From the cell containing the given text, extract its center point as (x, y) coordinate. 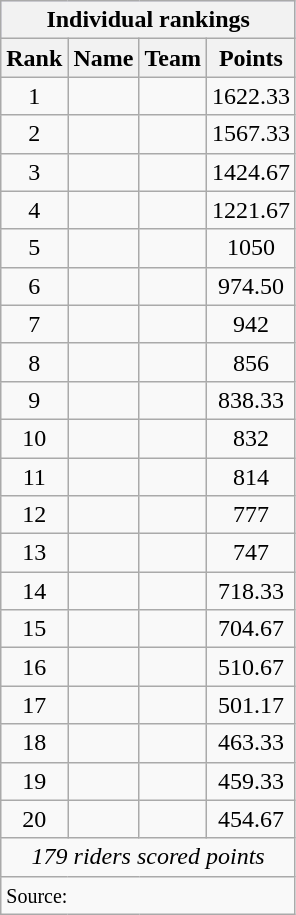
11 (34, 477)
1050 (250, 248)
2 (34, 134)
7 (34, 324)
501.17 (250, 705)
6 (34, 286)
13 (34, 553)
12 (34, 515)
1424.67 (250, 172)
18 (34, 743)
19 (34, 781)
832 (250, 438)
747 (250, 553)
15 (34, 629)
814 (250, 477)
856 (250, 362)
704.67 (250, 629)
510.67 (250, 667)
942 (250, 324)
1 (34, 96)
20 (34, 819)
Source: (148, 895)
5 (34, 248)
Points (250, 58)
Individual rankings (148, 20)
Team (173, 58)
454.67 (250, 819)
1221.67 (250, 210)
838.33 (250, 400)
1567.33 (250, 134)
3 (34, 172)
459.33 (250, 781)
Rank (34, 58)
Name (104, 58)
4 (34, 210)
8 (34, 362)
10 (34, 438)
718.33 (250, 591)
179 riders scored points (148, 857)
9 (34, 400)
14 (34, 591)
17 (34, 705)
1622.33 (250, 96)
777 (250, 515)
463.33 (250, 743)
16 (34, 667)
974.50 (250, 286)
